For the text-containing cell, return its midpoint in [x, y] coordinate format. 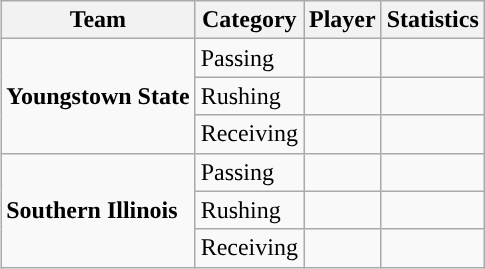
Southern Illinois [98, 210]
Category [249, 20]
Statistics [432, 20]
Team [98, 20]
Player [343, 20]
Youngstown State [98, 96]
